From the cell containing the given text, extract its center point as [X, Y] coordinate. 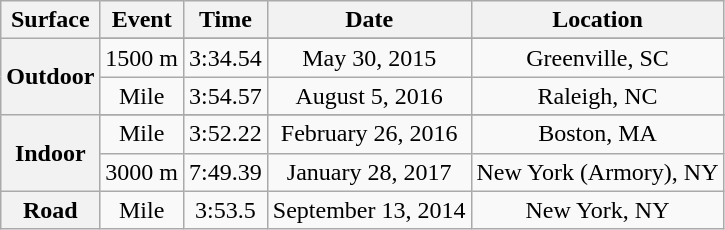
3:54.57 [226, 96]
Boston, MA [598, 134]
January 28, 2017 [369, 172]
3:52.22 [226, 134]
3:34.54 [226, 58]
3:53.5 [226, 210]
Raleigh, NC [598, 96]
Surface [50, 20]
7:49.39 [226, 172]
Road [50, 210]
May 30, 2015 [369, 58]
Location [598, 20]
Outdoor [50, 77]
Indoor [50, 153]
February 26, 2016 [369, 134]
August 5, 2016 [369, 96]
Date [369, 20]
September 13, 2014 [369, 210]
New York (Armory), NY [598, 172]
3000 m [142, 172]
New York, NY [598, 210]
Greenville, SC [598, 58]
1500 m [142, 58]
Event [142, 20]
Time [226, 20]
